For the text-containing cell, return its midpoint in [x, y] coordinate format. 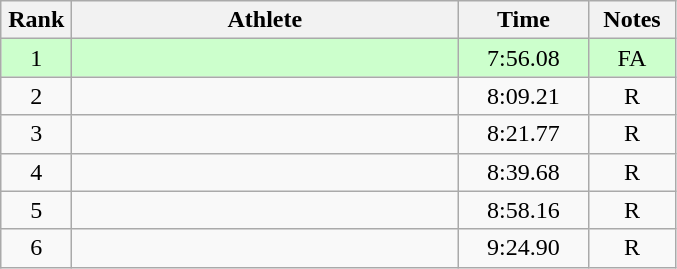
8:21.77 [524, 134]
1 [36, 58]
Time [524, 20]
Athlete [265, 20]
5 [36, 210]
Notes [632, 20]
8:58.16 [524, 210]
7:56.08 [524, 58]
6 [36, 248]
3 [36, 134]
9:24.90 [524, 248]
8:39.68 [524, 172]
Rank [36, 20]
FA [632, 58]
2 [36, 96]
8:09.21 [524, 96]
4 [36, 172]
